Provide the (X, Y) coordinate of the cell's center where the given text is located.  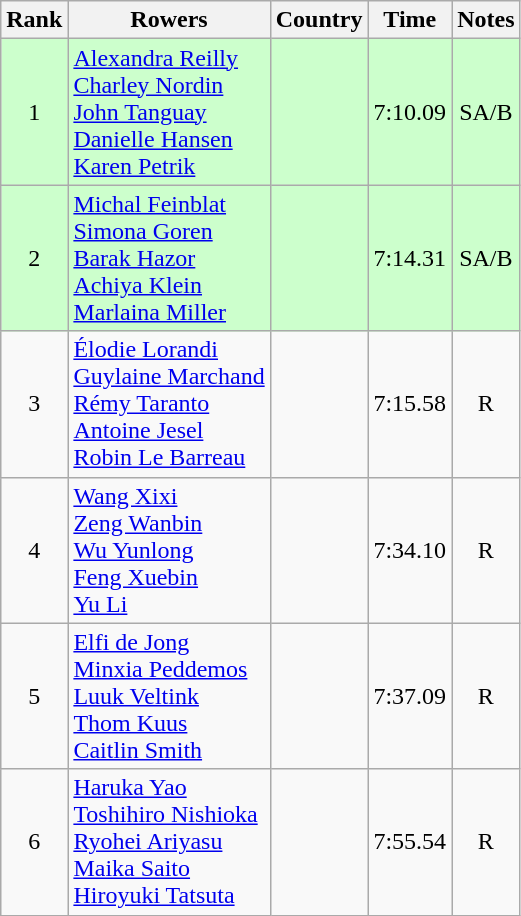
Country (319, 20)
5 (34, 696)
Haruka YaoToshihiro NishiokaRyohei AriyasuMaika SaitoHiroyuki Tatsuta (169, 842)
7:15.58 (410, 404)
7:10.09 (410, 112)
7:34.10 (410, 550)
3 (34, 404)
7:14.31 (410, 258)
Time (410, 20)
7:37.09 (410, 696)
Elfi de JongMinxia PeddemosLuuk VeltinkThom KuusCaitlin Smith (169, 696)
6 (34, 842)
2 (34, 258)
Wang XixiZeng WanbinWu YunlongFeng XuebinYu Li (169, 550)
4 (34, 550)
1 (34, 112)
Alexandra ReillyCharley NordinJohn TanguayDanielle HansenKaren Petrik (169, 112)
Élodie LorandiGuylaine MarchandRémy TarantoAntoine JeselRobin Le Barreau (169, 404)
Rank (34, 20)
Michal FeinblatSimona GorenBarak HazorAchiya KleinMarlaina Miller (169, 258)
Notes (486, 20)
Rowers (169, 20)
7:55.54 (410, 842)
